Provide the (x, y) coordinate of the cell's center where the given text is located.  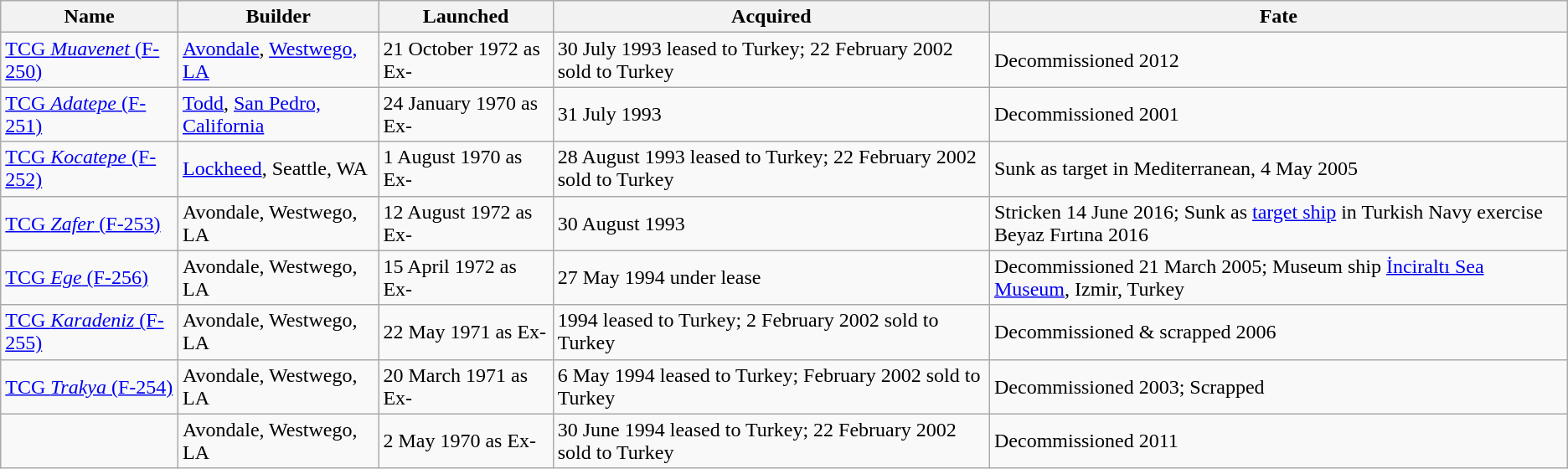
Lockheed, Seattle, WA (278, 169)
TCG Adatepe (F-251) (90, 114)
6 May 1994 leased to Turkey; February 2002 sold to Turkey (771, 387)
30 June 1994 leased to Turkey; 22 February 2002 sold to Turkey (771, 441)
TCG Muavenet (F-250) (90, 60)
Acquired (771, 17)
TCG Zafer (F-253) (90, 223)
Todd, San Pedro, California (278, 114)
TCG Trakya (F-254) (90, 387)
Builder (278, 17)
24 January 1970 as Ex- (466, 114)
31 July 1993 (771, 114)
30 August 1993 (771, 223)
28 August 1993 leased to Turkey; 22 February 2002 sold to Turkey (771, 169)
Stricken 14 June 2016; Sunk as target ship in Turkish Navy exercise Beyaz Fırtına 2016 (1278, 223)
Decommissioned 2012 (1278, 60)
12 August 1972 as Ex- (466, 223)
27 May 1994 under lease (771, 278)
Decommissioned & scrapped 2006 (1278, 332)
21 October 1972 as Ex- (466, 60)
Name (90, 17)
Sunk as target in Mediterranean, 4 May 2005 (1278, 169)
Decommissioned 2003; Scrapped (1278, 387)
1994 leased to Turkey; 2 February 2002 sold to Turkey (771, 332)
TCG Karadeniz (F-255) (90, 332)
Launched (466, 17)
TCG Kocatepe (F-252) (90, 169)
TCG Ege (F-256) (90, 278)
Fate (1278, 17)
22 May 1971 as Ex- (466, 332)
Decommissioned 2001 (1278, 114)
2 May 1970 as Ex- (466, 441)
30 July 1993 leased to Turkey; 22 February 2002 sold to Turkey (771, 60)
15 April 1972 as Ex- (466, 278)
Decommissioned 21 March 2005; Museum ship İnciraltı Sea Museum, Izmir, Turkey (1278, 278)
20 March 1971 as Ex- (466, 387)
Decommissioned 2011 (1278, 441)
1 August 1970 as Ex- (466, 169)
